Pinpoint the cell where the given text exists, returning its [X, Y] midpoint coordinate. 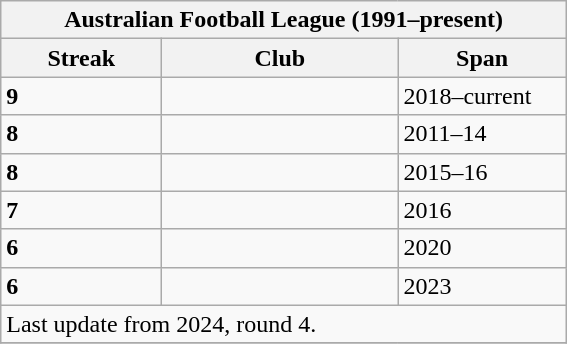
2016 [482, 210]
2020 [482, 248]
2023 [482, 286]
Span [482, 58]
Club [280, 58]
Last update from 2024, round 4. [284, 324]
2018–current [482, 96]
Australian Football League (1991–present) [284, 20]
7 [82, 210]
Streak [82, 58]
2011–14 [482, 134]
2015–16 [482, 172]
9 [82, 96]
